Return [x, y] of the center of cell containing provided text 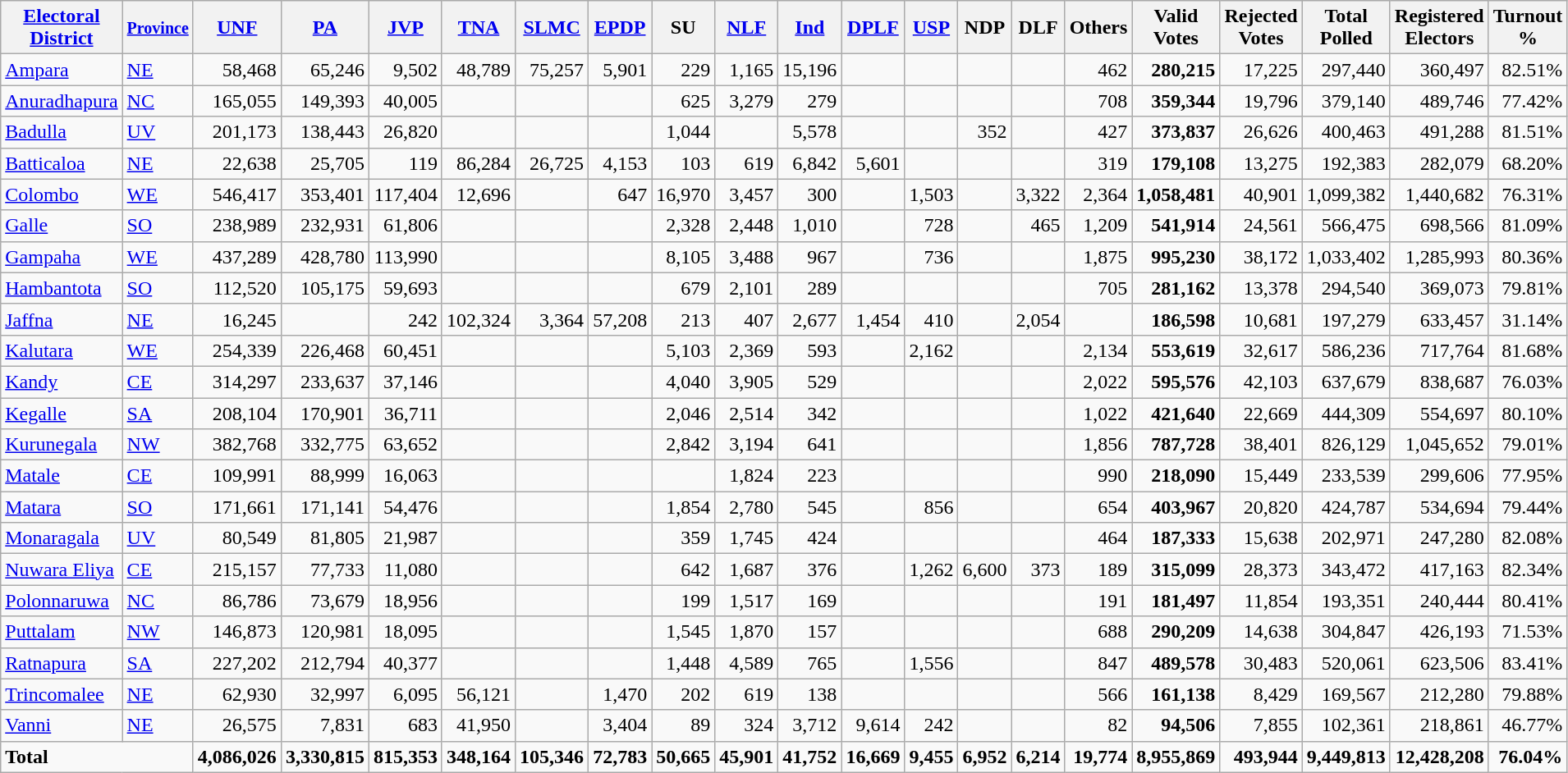
16,970 [683, 194]
NDP [985, 28]
76.31% [1528, 194]
201,173 [236, 132]
304,847 [1346, 632]
Ind [809, 28]
736 [931, 257]
654 [1098, 507]
38,401 [1261, 445]
1,856 [1098, 445]
9,449,813 [1346, 757]
359 [683, 538]
1,870 [747, 632]
223 [809, 476]
625 [683, 101]
76.04% [1528, 757]
1,687 [747, 569]
25,705 [325, 163]
314,297 [236, 382]
11,080 [406, 569]
1,454 [873, 319]
218,090 [1176, 476]
6,842 [809, 163]
407 [747, 319]
161,138 [1176, 694]
82.08% [1528, 538]
76.03% [1528, 382]
82.34% [1528, 569]
462 [1098, 70]
113,990 [406, 257]
USP [931, 28]
193,351 [1346, 601]
Puttalam [62, 632]
Batticaloa [62, 163]
58,468 [236, 70]
1,033,402 [1346, 257]
417,163 [1439, 569]
26,575 [236, 725]
679 [683, 288]
19,796 [1261, 101]
73,679 [325, 601]
Kurunegala [62, 445]
1,545 [683, 632]
1,503 [931, 194]
13,275 [1261, 163]
RegisteredElectors [1439, 28]
112,520 [236, 288]
765 [809, 663]
290,209 [1176, 632]
281,162 [1176, 288]
SLMC [552, 28]
300 [809, 194]
2,162 [931, 350]
UNF [236, 28]
Colombo [62, 194]
3,712 [809, 725]
9,455 [931, 757]
995,230 [1176, 257]
Ratnapura [62, 663]
JVP [406, 28]
491,288 [1439, 132]
189 [1098, 569]
86,786 [236, 601]
489,746 [1439, 101]
8,429 [1261, 694]
54,476 [406, 507]
1,875 [1098, 257]
1,058,481 [1176, 194]
593 [809, 350]
15,196 [809, 70]
26,725 [552, 163]
3,364 [552, 319]
Vanni [62, 725]
2,054 [1038, 319]
324 [747, 725]
14,638 [1261, 632]
9,614 [873, 725]
493,944 [1261, 757]
6,952 [985, 757]
81.68% [1528, 350]
Badulla [62, 132]
705 [1098, 288]
119 [406, 163]
319 [1098, 163]
1,044 [683, 132]
353,401 [325, 194]
Nuwara Eliya [62, 569]
2,134 [1098, 350]
520,061 [1346, 663]
41,950 [478, 725]
566 [1098, 694]
226,468 [325, 350]
343,472 [1346, 569]
489,578 [1176, 663]
299,606 [1439, 476]
202 [683, 694]
289 [809, 288]
PA [325, 28]
3,905 [747, 382]
DPLF [873, 28]
1,440,682 [1439, 194]
240,444 [1439, 601]
1,470 [621, 694]
20,820 [1261, 507]
37,146 [406, 382]
EPDP [621, 28]
633,457 [1439, 319]
6,095 [406, 694]
109,991 [236, 476]
717,764 [1439, 350]
26,820 [406, 132]
6,214 [1038, 757]
7,831 [325, 725]
171,661 [236, 507]
TNA [478, 28]
21,987 [406, 538]
421,640 [1176, 413]
Jaffna [62, 319]
79.88% [1528, 694]
2,328 [683, 226]
227,202 [236, 663]
359,344 [1176, 101]
Gampaha [62, 257]
4,086,026 [236, 757]
254,339 [236, 350]
Kandy [62, 382]
40,377 [406, 663]
15,449 [1261, 476]
13,378 [1261, 288]
3,404 [621, 725]
61,806 [406, 226]
464 [1098, 538]
75,257 [552, 70]
192,383 [1346, 163]
202,971 [1346, 538]
428,780 [325, 257]
218,861 [1439, 725]
Turnout% [1528, 28]
787,728 [1176, 445]
826,129 [1346, 445]
31.14% [1528, 319]
40,901 [1261, 194]
40,005 [406, 101]
2,022 [1098, 382]
Trincomalee [62, 694]
623,506 [1439, 663]
1,099,382 [1346, 194]
6,600 [985, 569]
191 [1098, 601]
83.41% [1528, 663]
1,165 [747, 70]
105,175 [325, 288]
TotalPolled [1346, 28]
856 [931, 507]
5,578 [809, 132]
3,330,815 [325, 757]
2,046 [683, 413]
1,556 [931, 663]
7,855 [1261, 725]
3,457 [747, 194]
94,506 [1176, 725]
444,309 [1346, 413]
50,665 [683, 757]
247,280 [1439, 538]
77.42% [1528, 101]
315,099 [1176, 569]
165,055 [236, 101]
3,194 [747, 445]
169,567 [1346, 694]
5,901 [621, 70]
Matale [62, 476]
Kalutara [62, 350]
2,842 [683, 445]
197,279 [1346, 319]
79.01% [1528, 445]
279 [809, 101]
424 [809, 538]
45,901 [747, 757]
146,873 [236, 632]
ValidVotes [1176, 28]
545 [809, 507]
424,787 [1346, 507]
212,794 [325, 663]
1,262 [931, 569]
10,681 [1261, 319]
46.77% [1528, 725]
Anuradhapura [62, 101]
102,361 [1346, 725]
1,517 [747, 601]
88,999 [325, 476]
41,752 [809, 757]
36,711 [406, 413]
437,289 [236, 257]
9,502 [406, 70]
63,652 [406, 445]
647 [621, 194]
57,208 [621, 319]
82 [1098, 725]
708 [1098, 101]
3,279 [747, 101]
1,854 [683, 507]
637,679 [1346, 382]
79.81% [1528, 288]
4,153 [621, 163]
5,601 [873, 163]
554,697 [1439, 413]
187,333 [1176, 538]
86,284 [478, 163]
Polonnaruwa [62, 601]
Hambantota [62, 288]
18,095 [406, 632]
213 [683, 319]
42,103 [1261, 382]
8,955,869 [1176, 757]
427 [1098, 132]
169 [809, 601]
238,989 [236, 226]
379,140 [1346, 101]
Others [1098, 28]
179,108 [1176, 163]
847 [1098, 663]
56,121 [478, 694]
65,246 [325, 70]
280,215 [1176, 70]
1,285,993 [1439, 257]
208,104 [236, 413]
59,693 [406, 288]
79.44% [1528, 507]
2,369 [747, 350]
80.36% [1528, 257]
215,157 [236, 569]
2,364 [1098, 194]
16,063 [406, 476]
15,638 [1261, 538]
1,022 [1098, 413]
81.51% [1528, 132]
297,440 [1346, 70]
Monaragala [62, 538]
68.20% [1528, 163]
2,101 [747, 288]
138,443 [325, 132]
80.10% [1528, 413]
1,045,652 [1439, 445]
426,193 [1439, 632]
332,775 [325, 445]
17,225 [1261, 70]
465 [1038, 226]
Matara [62, 507]
72,783 [621, 757]
553,619 [1176, 350]
688 [1098, 632]
641 [809, 445]
2,780 [747, 507]
534,694 [1439, 507]
403,967 [1176, 507]
26,626 [1261, 132]
80,549 [236, 538]
376 [809, 569]
170,901 [325, 413]
698,566 [1439, 226]
382,768 [236, 445]
32,997 [325, 694]
89 [683, 725]
229 [683, 70]
Total [97, 757]
294,540 [1346, 288]
22,669 [1261, 413]
342 [809, 413]
181,497 [1176, 601]
360,497 [1439, 70]
149,393 [325, 101]
Ampara [62, 70]
SU [683, 28]
212,280 [1439, 694]
12,696 [478, 194]
103 [683, 163]
1,824 [747, 476]
82.51% [1528, 70]
80.41% [1528, 601]
586,236 [1346, 350]
18,956 [406, 601]
2,514 [747, 413]
566,475 [1346, 226]
595,576 [1176, 382]
8,105 [683, 257]
400,463 [1346, 132]
157 [809, 632]
ElectoralDistrict [62, 28]
728 [931, 226]
232,931 [325, 226]
5,103 [683, 350]
19,774 [1098, 757]
Province [158, 28]
186,598 [1176, 319]
28,373 [1261, 569]
62,930 [236, 694]
120,981 [325, 632]
3,488 [747, 257]
171,141 [325, 507]
138 [809, 694]
4,040 [683, 382]
4,589 [747, 663]
233,637 [325, 382]
373 [1038, 569]
369,073 [1439, 288]
16,669 [873, 757]
410 [931, 319]
12,428,208 [1439, 757]
233,539 [1346, 476]
Kegalle [62, 413]
22,638 [236, 163]
DLF [1038, 28]
RejectedVotes [1261, 28]
541,914 [1176, 226]
24,561 [1261, 226]
117,404 [406, 194]
3,322 [1038, 194]
282,079 [1439, 163]
348,164 [478, 757]
815,353 [406, 757]
32,617 [1261, 350]
102,324 [478, 319]
38,172 [1261, 257]
642 [683, 569]
967 [809, 257]
16,245 [236, 319]
373,837 [1176, 132]
2,677 [809, 319]
77.95% [1528, 476]
105,346 [552, 757]
683 [406, 725]
NLF [747, 28]
1,448 [683, 663]
546,417 [236, 194]
60,451 [406, 350]
838,687 [1439, 382]
11,854 [1261, 601]
199 [683, 601]
1,745 [747, 538]
1,209 [1098, 226]
352 [985, 132]
81,805 [325, 538]
1,010 [809, 226]
Galle [62, 226]
77,733 [325, 569]
48,789 [478, 70]
990 [1098, 476]
2,448 [747, 226]
81.09% [1528, 226]
529 [809, 382]
71.53% [1528, 632]
30,483 [1261, 663]
